Determine the (x, y) coordinate at the center of the cell enclosing the given text.  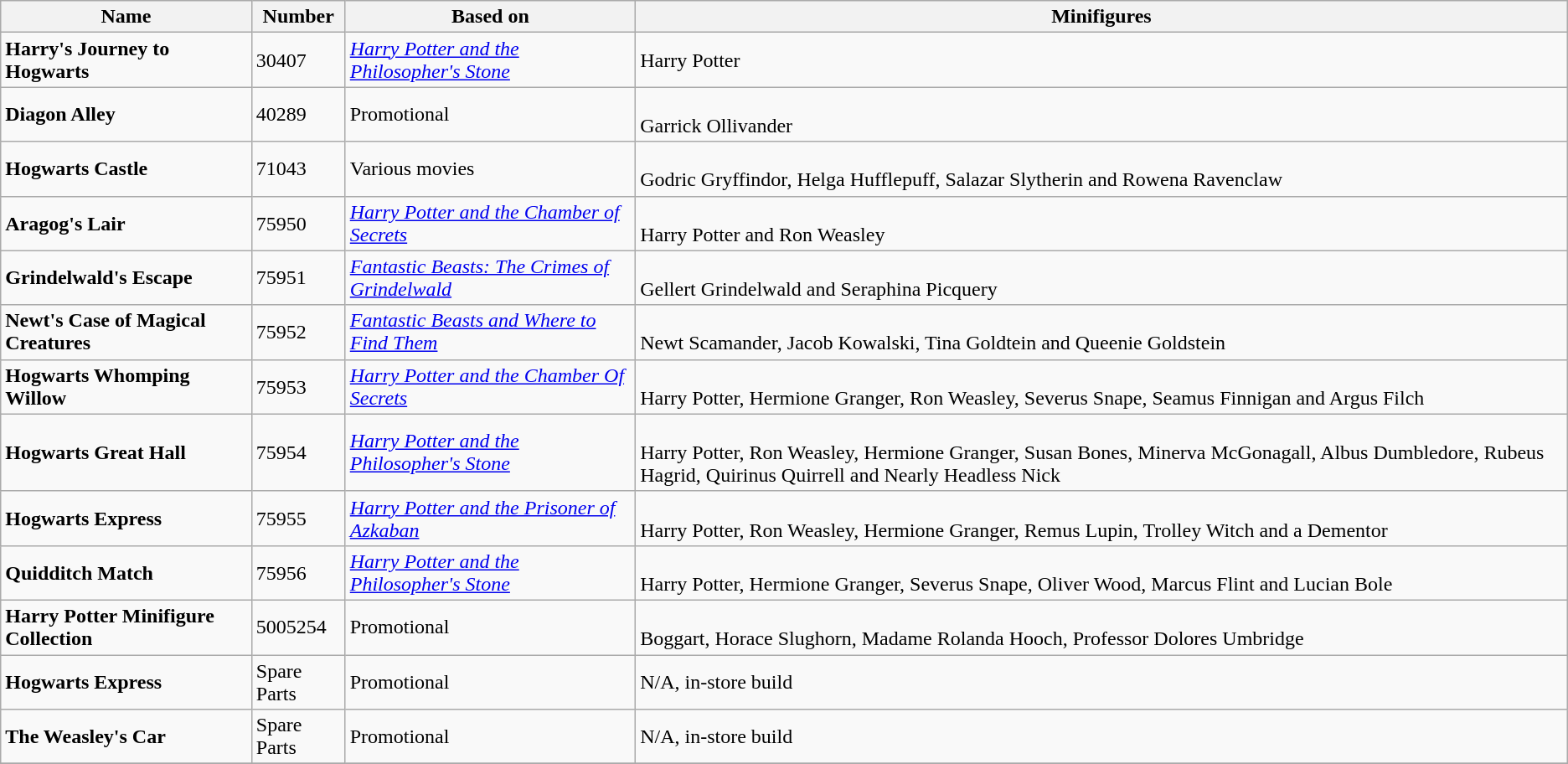
Boggart, Horace Slughorn, Madame Rolanda Hooch, Professor Dolores Umbridge (1102, 627)
Godric Gryffindor, Helga Hufflepuff, Salazar Slytherin and Rowena Ravenclaw (1102, 169)
Hogwarts Castle (126, 169)
30407 (298, 60)
Newt's Case of Magical Creatures (126, 332)
75950 (298, 223)
Harry Potter and the Chamber of Secrets (490, 223)
Garrick Ollivander (1102, 114)
Hogwarts Whomping Willow (126, 387)
Hogwarts Great Hall (126, 452)
Harry Potter and the Chamber Of Secrets (490, 387)
Number (298, 17)
75953 (298, 387)
Harry Potter, Hermione Granger, Severus Snape, Oliver Wood, Marcus Flint and Lucian Bole (1102, 573)
Harry Potter and Ron Weasley (1102, 223)
Quidditch Match (126, 573)
Name (126, 17)
Harry Potter Minifigure Collection (126, 627)
Harry Potter, Ron Weasley, Hermione Granger, Remus Lupin, Trolley Witch and a Dementor (1102, 518)
The Weasley's Car (126, 737)
Newt Scamander, Jacob Kowalski, Tina Goldtein and Queenie Goldstein (1102, 332)
Diagon Alley (126, 114)
Harry's Journey to Hogwarts (126, 60)
75952 (298, 332)
Various movies (490, 169)
Based on (490, 17)
Aragog's Lair (126, 223)
75951 (298, 278)
5005254 (298, 627)
Gellert Grindelwald and Seraphina Picquery (1102, 278)
Harry Potter and the Prisoner of Azkaban (490, 518)
Fantastic Beasts: The Crimes of Grindelwald (490, 278)
Grindelwald's Escape (126, 278)
Fantastic Beasts and Where to Find Them (490, 332)
75954 (298, 452)
Harry Potter, Hermione Granger, Ron Weasley, Severus Snape, Seamus Finnigan and Argus Filch (1102, 387)
40289 (298, 114)
Minifigures (1102, 17)
75956 (298, 573)
75955 (298, 518)
Harry Potter (1102, 60)
71043 (298, 169)
